Find where the given text appears and provide that cell's center as [X, Y] coordinate. 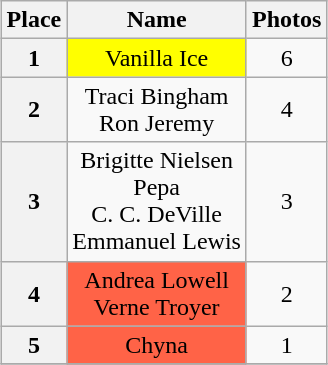
6 [286, 58]
Traci BinghamRon Jeremy [157, 110]
Vanilla Ice [157, 58]
Chyna [157, 345]
Name [157, 20]
Brigitte NielsenPepaC. C. DeVilleEmmanuel Lewis [157, 202]
Place [34, 20]
Photos [286, 20]
Andrea LowellVerne Troyer [157, 294]
5 [34, 345]
